Capture the cell that displays the provided text and extract its [X, Y] central coordinate. 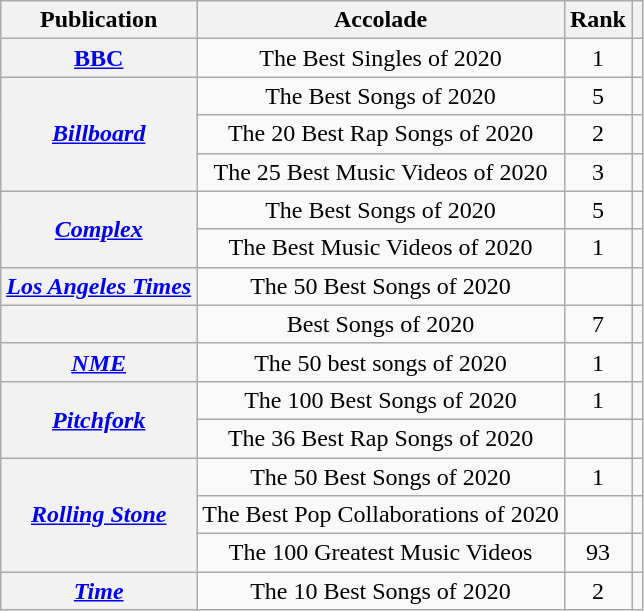
The 10 Best Songs of 2020 [381, 591]
Time [99, 591]
The 100 Greatest Music Videos [381, 553]
The Best Music Videos of 2020 [381, 248]
The Best Pop Collaborations of 2020 [381, 515]
The 25 Best Music Videos of 2020 [381, 172]
The 36 Best Rap Songs of 2020 [381, 438]
NME [99, 362]
Rolling Stone [99, 515]
Pitchfork [99, 419]
Billboard [99, 134]
Publication [99, 20]
Best Songs of 2020 [381, 324]
Accolade [381, 20]
BBC [99, 58]
The 100 Best Songs of 2020 [381, 400]
Complex [99, 229]
7 [598, 324]
The 20 Best Rap Songs of 2020 [381, 134]
Rank [598, 20]
Los Angeles Times [99, 286]
The Best Singles of 2020 [381, 58]
3 [598, 172]
93 [598, 553]
The 50 best songs of 2020 [381, 362]
